Locate the cell with the specified text and output its (x, y) center coordinate. 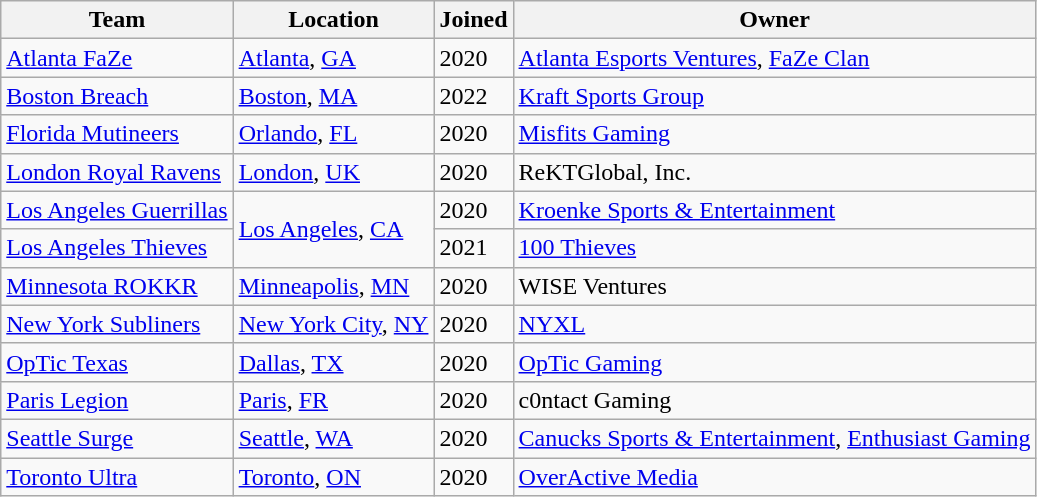
New York City, NY (334, 324)
New York Subliners (117, 324)
Boston Breach (117, 96)
Los Angeles Thieves (117, 248)
Atlanta, GA (334, 58)
100 Thieves (774, 248)
London, UK (334, 172)
Location (334, 20)
Team (117, 20)
Seattle, WA (334, 438)
Kraft Sports Group (774, 96)
NYXL (774, 324)
OpTic Gaming (774, 362)
2021 (474, 248)
London Royal Ravens (117, 172)
Paris Legion (117, 400)
Minneapolis, MN (334, 286)
Los Angeles Guerrillas (117, 210)
Joined (474, 20)
Minnesota ROKKR (117, 286)
Kroenke Sports & Entertainment (774, 210)
Paris, FR (334, 400)
OverActive Media (774, 477)
2022 (474, 96)
Atlanta FaZe (117, 58)
Seattle Surge (117, 438)
OpTic Texas (117, 362)
c0ntact Gaming (774, 400)
Toronto, ON (334, 477)
Toronto Ultra (117, 477)
Owner (774, 20)
ReKTGlobal, Inc. (774, 172)
Florida Mutineers (117, 134)
Dallas, TX (334, 362)
Orlando, FL (334, 134)
Los Angeles, CA (334, 229)
Misfits Gaming (774, 134)
Atlanta Esports Ventures, FaZe Clan (774, 58)
Boston, MA (334, 96)
Canucks Sports & Entertainment, Enthusiast Gaming (774, 438)
WISE Ventures (774, 286)
